Find where the given text appears and provide that cell's center as [X, Y] coordinate. 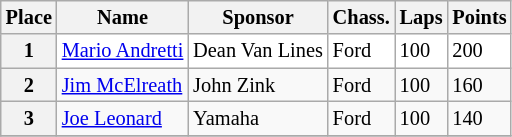
1 [29, 51]
160 [479, 85]
Place [29, 17]
Mario Andretti [122, 51]
Laps [422, 17]
200 [479, 51]
Name [122, 17]
John Zink [258, 85]
Dean Van Lines [258, 51]
2 [29, 85]
Yamaha [258, 118]
Chass. [362, 17]
Joe Leonard [122, 118]
Points [479, 17]
Sponsor [258, 17]
Jim McElreath [122, 85]
140 [479, 118]
3 [29, 118]
